Return the (x, y) coordinate for the center point of the cell that contains the specified text.  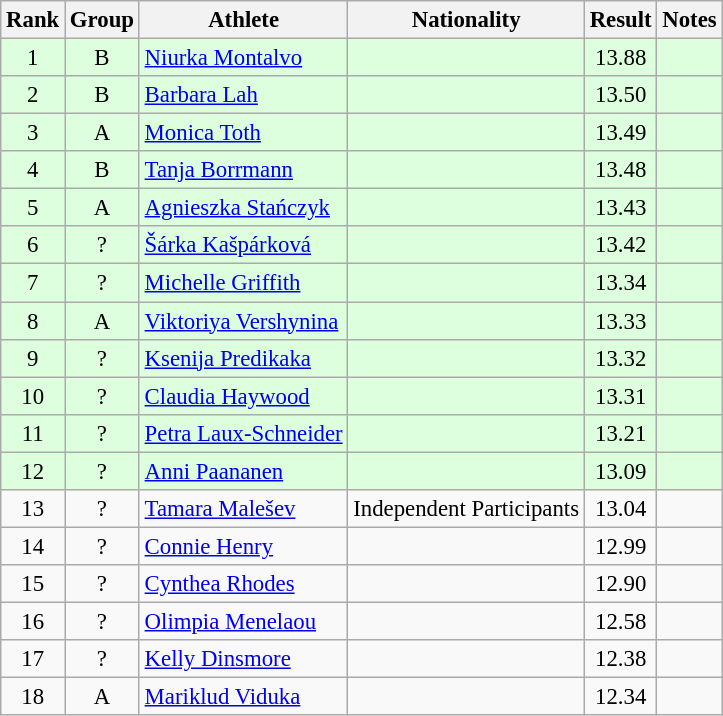
18 (33, 697)
10 (33, 396)
Cynthea Rhodes (244, 584)
Athlete (244, 20)
2 (33, 95)
7 (33, 283)
Ksenija Predikaka (244, 358)
5 (33, 208)
12.90 (620, 584)
13 (33, 509)
13.43 (620, 208)
13.42 (620, 245)
Tamara Malešev (244, 509)
13.50 (620, 95)
13.32 (620, 358)
Kelly Dinsmore (244, 659)
Group (102, 20)
1 (33, 58)
Mariklud Viduka (244, 697)
Tanja Borrmann (244, 170)
Result (620, 20)
12.34 (620, 697)
11 (33, 433)
12.58 (620, 621)
Olimpia Menelaou (244, 621)
12.38 (620, 659)
17 (33, 659)
9 (33, 358)
8 (33, 321)
Connie Henry (244, 546)
Anni Paananen (244, 471)
13.33 (620, 321)
Nationality (466, 20)
Barbara Lah (244, 95)
Notes (690, 20)
Rank (33, 20)
Agnieszka Stańczyk (244, 208)
13.48 (620, 170)
Michelle Griffith (244, 283)
Petra Laux-Schneider (244, 433)
6 (33, 245)
13.04 (620, 509)
Claudia Haywood (244, 396)
3 (33, 133)
Viktoriya Vershynina (244, 321)
4 (33, 170)
13.34 (620, 283)
13.31 (620, 396)
13.09 (620, 471)
15 (33, 584)
Šárka Kašpárková (244, 245)
16 (33, 621)
Monica Toth (244, 133)
Independent Participants (466, 509)
14 (33, 546)
12.99 (620, 546)
12 (33, 471)
13.88 (620, 58)
13.21 (620, 433)
Niurka Montalvo (244, 58)
13.49 (620, 133)
